Locate the cell with the specified text and output its (X, Y) center coordinate. 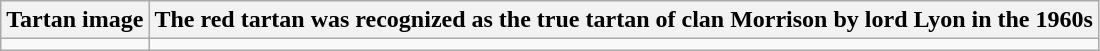
Tartan image (75, 20)
The red tartan was recognized as the true tartan of clan Morrison by lord Lyon in the 1960s (624, 20)
